Provide the [x, y] coordinate of the cell's center where the given text is located.  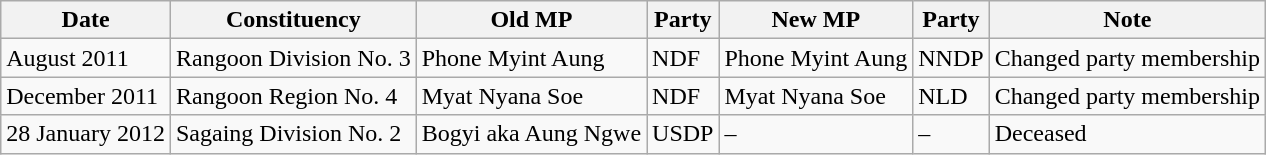
New MP [816, 20]
Old MP [531, 20]
December 2011 [86, 96]
Note [1127, 20]
Constituency [293, 20]
NLD [951, 96]
28 January 2012 [86, 134]
Bogyi aka Aung Ngwe [531, 134]
Rangoon Division No. 3 [293, 58]
Deceased [1127, 134]
August 2011 [86, 58]
NNDP [951, 58]
Sagaing Division No. 2 [293, 134]
Rangoon Region No. 4 [293, 96]
Date [86, 20]
USDP [683, 134]
